Search for the cell housing the specified text and yield its (X, Y) center coordinate. 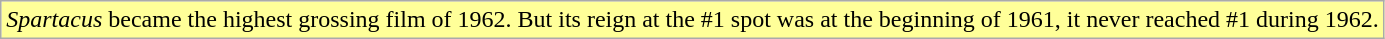
Spartacus became the highest grossing film of 1962. But its reign at the #1 spot was at the beginning of 1961, it never reached #1 during 1962. (692, 20)
